Identify which cell holds the provided text, then report its (X, Y) central coordinate. 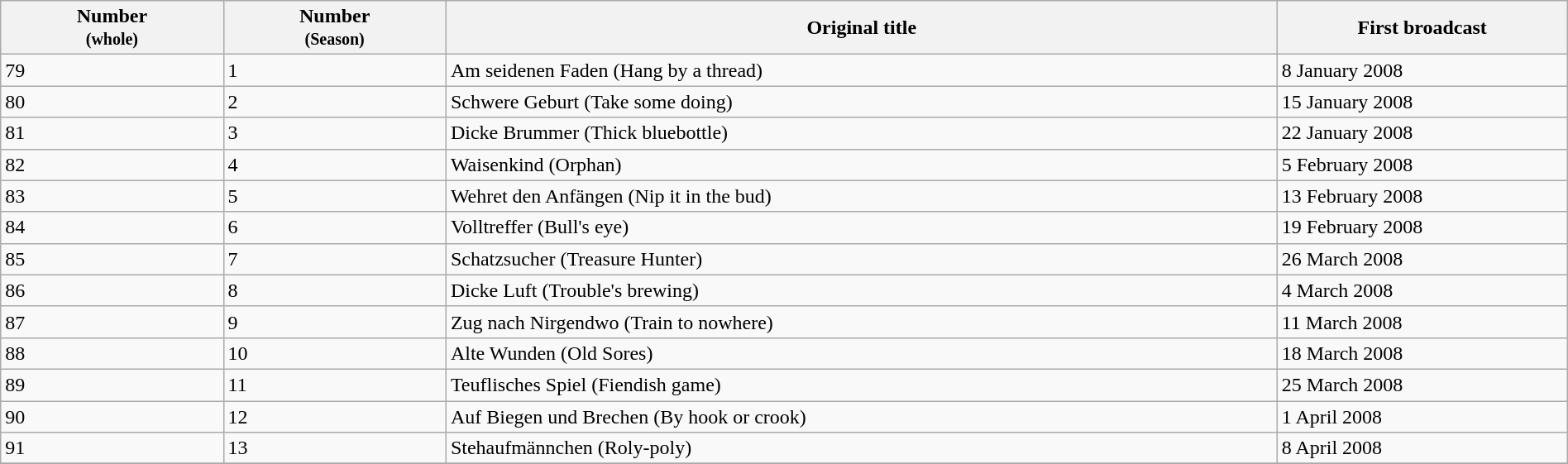
83 (112, 196)
11 (334, 385)
86 (112, 290)
4 (334, 165)
3 (334, 133)
Schatzsucher (Treasure Hunter) (862, 259)
1 April 2008 (1422, 416)
Stehaufmännchen (Roly-poly) (862, 448)
80 (112, 102)
26 March 2008 (1422, 259)
6 (334, 227)
18 March 2008 (1422, 353)
19 February 2008 (1422, 227)
Number (whole) (112, 28)
Original title (862, 28)
5 (334, 196)
Alte Wunden (Old Sores) (862, 353)
8 (334, 290)
90 (112, 416)
1 (334, 70)
88 (112, 353)
22 January 2008 (1422, 133)
91 (112, 448)
5 February 2008 (1422, 165)
Wehret den Anfängen (Nip it in the bud) (862, 196)
8 April 2008 (1422, 448)
Zug nach Nirgendwo (Train to nowhere) (862, 322)
10 (334, 353)
Number (Season) (334, 28)
2 (334, 102)
13 (334, 448)
82 (112, 165)
9 (334, 322)
Dicke Brummer (Thick bluebottle) (862, 133)
25 March 2008 (1422, 385)
81 (112, 133)
7 (334, 259)
Dicke Luft (Trouble's brewing) (862, 290)
12 (334, 416)
Volltreffer (Bull's eye) (862, 227)
Teuflisches Spiel (Fiendish game) (862, 385)
Schwere Geburt (Take some doing) (862, 102)
11 March 2008 (1422, 322)
Auf Biegen und Brechen (By hook or crook) (862, 416)
87 (112, 322)
13 February 2008 (1422, 196)
89 (112, 385)
8 January 2008 (1422, 70)
Am seidenen Faden (Hang by a thread) (862, 70)
Waisenkind (Orphan) (862, 165)
4 March 2008 (1422, 290)
15 January 2008 (1422, 102)
First broadcast (1422, 28)
84 (112, 227)
85 (112, 259)
79 (112, 70)
